From the cell containing the given text, extract its center point as [x, y] coordinate. 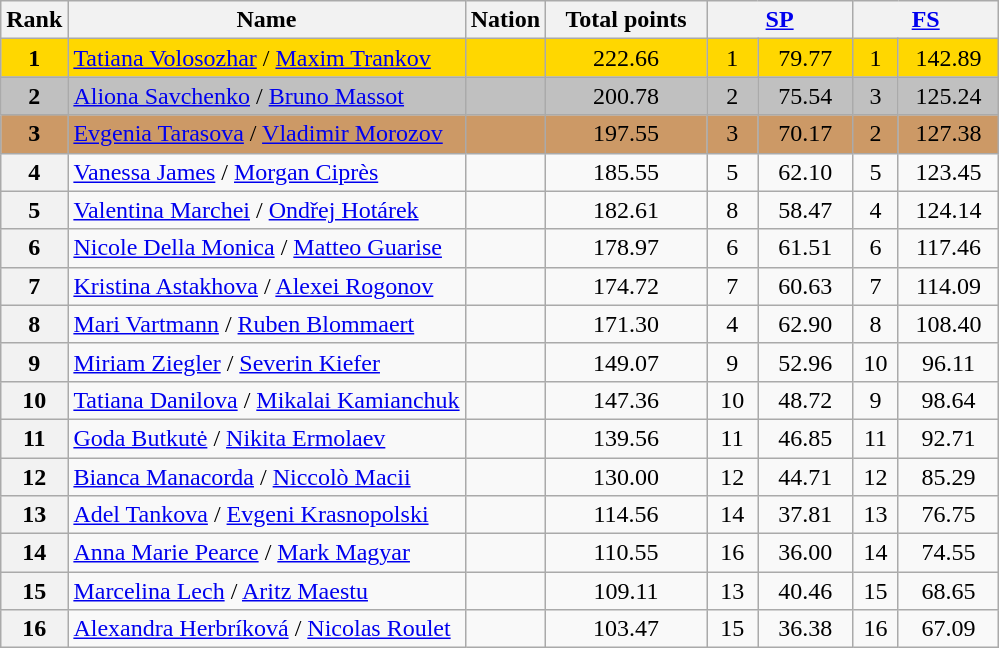
36.38 [806, 629]
Tatiana Volosozhar / Maxim Trankov [266, 58]
Nation [505, 20]
130.00 [626, 477]
Marcelina Lech / Aritz Maestu [266, 591]
109.11 [626, 591]
70.17 [806, 134]
Adel Tankova / Evgeni Krasnopolski [266, 515]
74.55 [948, 553]
40.46 [806, 591]
98.64 [948, 400]
174.72 [626, 286]
Evgenia Tarasova / Vladimir Morozov [266, 134]
92.71 [948, 438]
Bianca Manacorda / Niccolò Macii [266, 477]
Kristina Astakhova / Alexei Rogonov [266, 286]
79.77 [806, 58]
127.38 [948, 134]
Rank [34, 20]
114.09 [948, 286]
103.47 [626, 629]
149.07 [626, 362]
62.90 [806, 324]
108.40 [948, 324]
Tatiana Danilova / Mikalai Kamianchuk [266, 400]
Goda Butkutė / Nikita Ermolaev [266, 438]
37.81 [806, 515]
117.46 [948, 248]
185.55 [626, 172]
Name [266, 20]
Aliona Savchenko / Bruno Massot [266, 96]
Alexandra Herbríková / Nicolas Roulet [266, 629]
61.51 [806, 248]
178.97 [626, 248]
48.72 [806, 400]
58.47 [806, 210]
125.24 [948, 96]
Vanessa James / Morgan Ciprès [266, 172]
SP [780, 20]
142.89 [948, 58]
Valentina Marchei / Ondřej Hotárek [266, 210]
114.56 [626, 515]
200.78 [626, 96]
Anna Marie Pearce / Mark Magyar [266, 553]
36.00 [806, 553]
85.29 [948, 477]
Nicole Della Monica / Matteo Guarise [266, 248]
182.61 [626, 210]
75.54 [806, 96]
67.09 [948, 629]
147.36 [626, 400]
123.45 [948, 172]
197.55 [626, 134]
76.75 [948, 515]
124.14 [948, 210]
139.56 [626, 438]
Mari Vartmann / Ruben Blommaert [266, 324]
110.55 [626, 553]
222.66 [626, 58]
46.85 [806, 438]
Total points [626, 20]
Miriam Ziegler / Severin Kiefer [266, 362]
68.65 [948, 591]
171.30 [626, 324]
60.63 [806, 286]
62.10 [806, 172]
52.96 [806, 362]
96.11 [948, 362]
FS [926, 20]
44.71 [806, 477]
